Return (X, Y) of the center of cell containing provided text 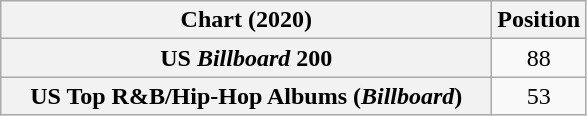
Position (539, 20)
88 (539, 58)
53 (539, 96)
Chart (2020) (246, 20)
US Billboard 200 (246, 58)
US Top R&B/Hip-Hop Albums (Billboard) (246, 96)
